Scan for the cell matching the given text and deliver its (X, Y) coordinate at center. 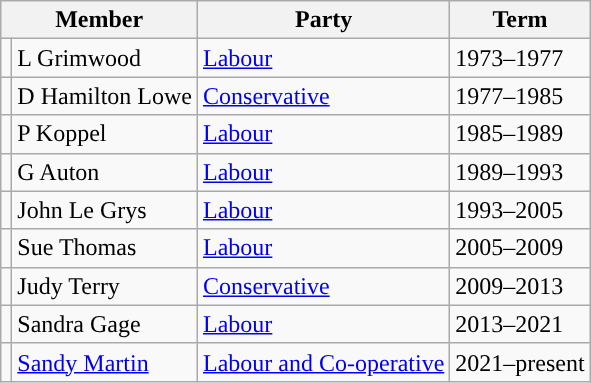
2005–2009 (520, 248)
Sandra Gage (105, 324)
Member (100, 20)
1973–1977 (520, 58)
1989–1993 (520, 172)
2021–present (520, 362)
Sandy Martin (105, 362)
G Auton (105, 172)
2013–2021 (520, 324)
Sue Thomas (105, 248)
Labour and Co-operative (324, 362)
L Grimwood (105, 58)
Term (520, 20)
Judy Terry (105, 286)
Party (324, 20)
2009–2013 (520, 286)
1985–1989 (520, 134)
1977–1985 (520, 96)
D Hamilton Lowe (105, 96)
P Koppel (105, 134)
John Le Grys (105, 210)
1993–2005 (520, 210)
